For the text-containing cell, return its midpoint in [X, Y] coordinate format. 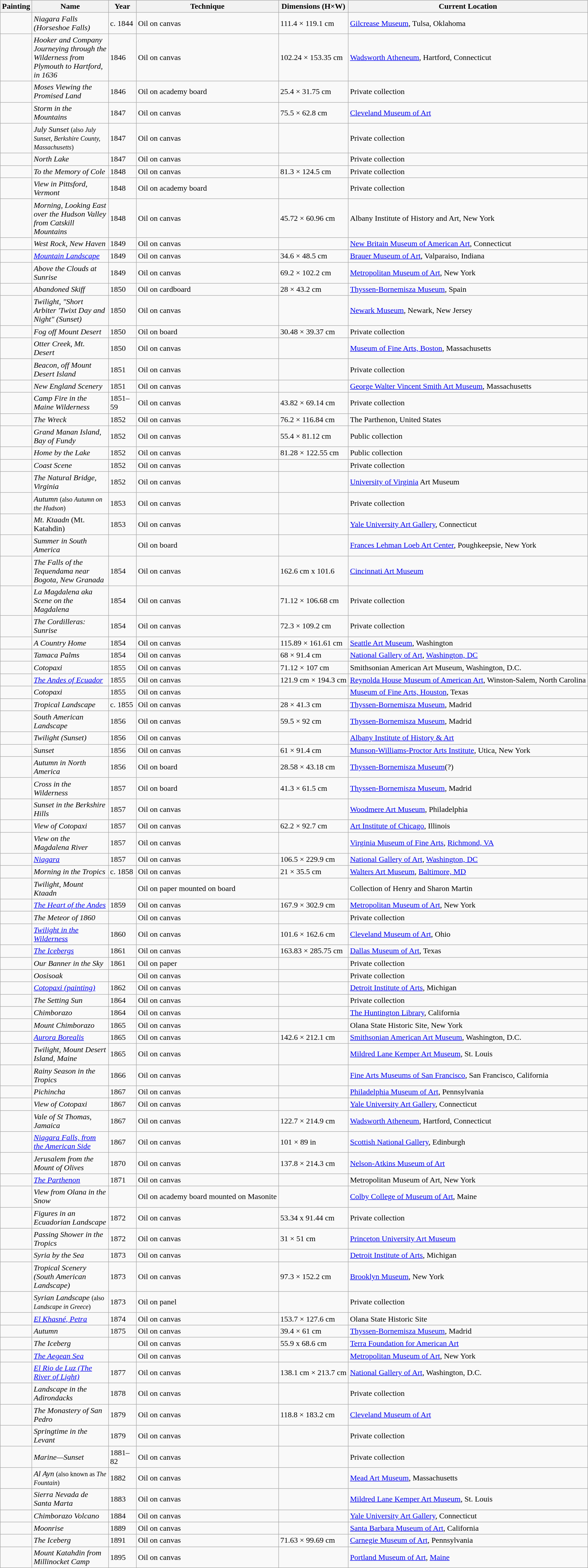
Abandoned Skiff [70, 290]
Reynolda House Museum of American Art, Winston-Salem, North Carolina [468, 680]
75.5 × 62.8 cm [314, 113]
137.8 × 214.3 cm [314, 1163]
Home by the Lake [70, 453]
121.9 cm × 194.3 cm [314, 680]
28.58 × 43.18 cm [314, 767]
1866 [122, 1075]
Twilight, "Short Arbiter 'Twixt Day and Night" (Sunset) [70, 311]
Sunset [70, 750]
Current Location [468, 6]
Virginia Museum of Fine Arts, Richmond, VA [468, 842]
The Cordilleras: Sunrise [70, 626]
University of Virginia Art Museum [468, 482]
1882 [122, 1478]
1881–82 [122, 1457]
July Sunset (also July Sunset, Berkshire County, Massachusetts) [70, 138]
71.12 × 107 cm [314, 668]
The Wreck [70, 420]
Jerusalem from the Mount of Olives [70, 1163]
Cotopaxi (painting) [70, 988]
1875 [122, 1331]
Chimborazo Volcano [70, 1516]
81.3 × 124.5 cm [314, 172]
Albany Institute of History & Art [468, 738]
115.89 × 161.61 cm [314, 643]
Fine Arts Museums of San Francisco, San Francisco, California [468, 1075]
Museum of Fine Arts, Boston, Massachusetts [468, 348]
Oil on cardboard [207, 290]
The Icebergs [70, 951]
55.4 × 81.12 cm [314, 436]
101 × 89 in [314, 1142]
28 × 41.3 cm [314, 705]
The Huntington Library, California [468, 1013]
Moonrise [70, 1528]
Portland Museum of Art, Maine [468, 1557]
Syria by the Sea [70, 1255]
Museum of Fine Arts, Houston, Texas [468, 692]
Otter Creek, Mt. Desert [70, 348]
111.4 × 119.1 cm [314, 23]
Tropical Scenery (South American Landscape) [70, 1277]
1851–59 [122, 403]
Marine—Sunset [70, 1457]
45.72 × 60.96 cm [314, 218]
Tropical Landscape [70, 705]
55.9 x 68.6 cm [314, 1343]
163.83 × 285.75 cm [314, 951]
Santa Barbara Museum of Art, California [468, 1528]
Twilight, Mount Ktaadn [70, 888]
The Aegean Sea [70, 1356]
1859 [122, 905]
Moses Viewing the Promised Land [70, 91]
Brauer Museum of Art, Valparaiso, Indiana [468, 256]
The Andes of Ecuador [70, 680]
The Parthenon [70, 1180]
1860 [122, 934]
Mount Katahdin from Millinocket Camp [70, 1557]
El Rio de Luz (The River of Light) [70, 1373]
Frances Lehman Loeb Art Center, Poughkeepsie, New York [468, 545]
Morning, Looking East over the Hudson Valley from Catskill Mountains [70, 218]
Niagara Falls, from the American Side [70, 1142]
El Khasné, Petra [70, 1319]
118.8 × 183.2 cm [314, 1415]
Landscape in the Adirondacks [70, 1394]
1871 [122, 1180]
Rainy Season in the Tropics [70, 1075]
Art Institute of Chicago, Illinois [468, 826]
1862 [122, 988]
Gilcrease Museum, Tulsa, Oklahoma [468, 23]
Oil on paper mounted on board [207, 888]
Twilight, Mount Desert Island, Maine [70, 1054]
New England Scenery [70, 386]
97.3 × 152.2 cm [314, 1277]
The Natural Bridge, Virginia [70, 482]
Oosisoak [70, 976]
A Country Home [70, 643]
Autumn in North America [70, 767]
Niagara Falls (Horseshoe Falls) [70, 23]
Munson-Williams-Proctor Arts Institute, Utica, New York [468, 750]
167.9 × 302.9 cm [314, 905]
c. 1858 [122, 872]
Mead Art Museum, Massachusetts [468, 1478]
Cross in the Wilderness [70, 788]
1870 [122, 1163]
To the Memory of Cole [70, 172]
Passing Shower in the Tropics [70, 1239]
c. 1844 [122, 23]
The Heart of the Andes [70, 905]
106.5 × 229.9 cm [314, 860]
The Setting Sun [70, 1000]
1884 [122, 1516]
Oil on panel [207, 1302]
Tamaca Palms [70, 655]
138.1 cm × 213.7 cm [314, 1373]
Autumn (also Autumn on the Hudson) [70, 503]
Our Banner in the Sky [70, 963]
72.3 × 109.2 cm [314, 626]
142.6 × 212.1 cm [314, 1037]
Pichincha [70, 1092]
53.34 x 91.44 cm [314, 1218]
Painting [16, 6]
102.24 × 153.35 cm [314, 57]
Above the Clouds at Sunrise [70, 272]
1877 [122, 1373]
Camp Fire in the Maine Wilderness [70, 403]
1883 [122, 1499]
Dallas Museum of Art, Texas [468, 951]
Colby College of Museum of Art, Maine [468, 1196]
Twilight in the Wilderness [70, 934]
George Walter Vincent Smith Art Museum, Massachusetts [468, 386]
View from Olana in the Snow [70, 1196]
Fog off Mount Desert [70, 332]
Olana State Historic Site, New York [468, 1025]
41.3 × 61.5 cm [314, 788]
Scottish National Gallery, Edinburgh [468, 1142]
Figures in an Ecuadorian Landscape [70, 1218]
Name [70, 6]
Walters Art Museum, Baltimore, MD [468, 872]
21 × 35.5 cm [314, 872]
39.4 × 61 cm [314, 1331]
30.48 × 39.37 cm [314, 332]
Newark Museum, Newark, New Jersey [468, 311]
122.7 × 214.9 cm [314, 1121]
Cleveland Museum of Art, Ohio [468, 934]
Hooker and Company Journeying through the Wilderness from Plymouth to Hartford, in 1636 [70, 57]
View on the Magdalena River [70, 842]
Cincinnati Art Museum [468, 571]
Oil on paper [207, 963]
National Gallery of Art, Washington, D.C. [468, 1373]
Sierra Nevada de Santa Marta [70, 1499]
New Britain Museum of American Art, Connecticut [468, 244]
Year [122, 6]
Syrian Landscape (also Landscape in Greece) [70, 1302]
The Parthenon, United States [468, 420]
1889 [122, 1528]
Thyssen-Bornemisza Museum, Spain [468, 290]
La Magdalena aka Scene on the Magdalena [70, 601]
Seattle Art Museum, Washington [468, 643]
76.2 × 116.84 cm [314, 420]
1895 [122, 1557]
71.12 × 106.68 cm [314, 601]
Thyssen-Bornemisza Museum(?) [468, 767]
162.6 cm x 101.6 [314, 571]
Chimborazo [70, 1013]
The Monastery of San Pedro [70, 1415]
Sunset in the Berkshire Hills [70, 809]
The Meteor of 1860 [70, 918]
The Falls of the Tequendama near Bogota, New Granada [70, 571]
Collection of Henry and Sharon Martin [468, 888]
c. 1855 [122, 705]
Vale of St Thomas, Jamaica [70, 1121]
Nelson-Atkins Museum of Art [468, 1163]
View in Pittsford, Vermont [70, 188]
Morning in the Tropics [70, 872]
Mountain Landscape [70, 256]
North Lake [70, 159]
Storm in the Mountains [70, 113]
Brooklyn Museum, New York [468, 1277]
69.2 × 102.2 cm [314, 272]
Niagara [70, 860]
Coast Scene [70, 465]
Al Ayn (also known as The Fountain) [70, 1478]
Dimensions (H×W) [314, 6]
61 × 91.4 cm [314, 750]
Autumn [70, 1331]
Grand Manan Island, Bay of Fundy [70, 436]
Carnegie Museum of Art, Pennsylvania [468, 1540]
31 × 51 cm [314, 1239]
Beacon, off Mount Desert Island [70, 370]
Oil on academy board mounted on Masonite [207, 1196]
68 × 91.4 cm [314, 655]
1874 [122, 1319]
Twilight (Sunset) [70, 738]
1878 [122, 1394]
Olana State Historic Site [468, 1319]
62.2 × 92.7 cm [314, 826]
Aurora Borealis [70, 1037]
Mount Chimborazo [70, 1025]
153.7 × 127.6 cm [314, 1319]
Philadelphia Museum of Art, Pennsylvania [468, 1092]
1891 [122, 1540]
Springtime in the Levant [70, 1436]
Woodmere Art Museum, Philadelphia [468, 809]
Princeton University Art Museum [468, 1239]
Terra Foundation for American Art [468, 1343]
25.4 × 31.75 cm [314, 91]
West Rock, New Haven [70, 244]
28 × 43.2 cm [314, 290]
43.82 × 69.14 cm [314, 403]
34.6 × 48.5 cm [314, 256]
81.28 × 122.55 cm [314, 453]
59.5 × 92 cm [314, 721]
Albany Institute of History and Art, New York [468, 218]
101.6 × 162.6 cm [314, 934]
Technique [207, 6]
Mt. Ktaadn (Mt. Katahdin) [70, 524]
71.63 × 99.69 cm [314, 1540]
Summer in South America [70, 545]
South American Landscape [70, 721]
